Identify which cell holds the provided text, then report its (x, y) central coordinate. 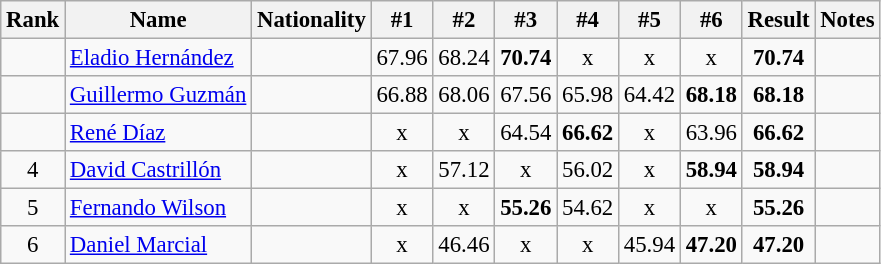
#6 (711, 20)
45.94 (650, 245)
#3 (526, 20)
Daniel Marcial (158, 245)
Nationality (312, 20)
#4 (588, 20)
66.88 (402, 95)
63.96 (711, 133)
Notes (848, 20)
Fernando Wilson (158, 208)
64.54 (526, 133)
Guillermo Guzmán (158, 95)
René Díaz (158, 133)
5 (33, 208)
67.56 (526, 95)
Result (778, 20)
6 (33, 245)
#2 (464, 20)
54.62 (588, 208)
46.46 (464, 245)
#1 (402, 20)
4 (33, 170)
#5 (650, 20)
67.96 (402, 58)
Name (158, 20)
65.98 (588, 95)
Rank (33, 20)
68.24 (464, 58)
64.42 (650, 95)
68.06 (464, 95)
57.12 (464, 170)
Eladio Hernández (158, 58)
David Castrillón (158, 170)
56.02 (588, 170)
